Return (x, y) of the center of cell containing provided text 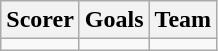
Team (183, 20)
Goals (114, 20)
Scorer (40, 20)
